From the cell containing the given text, extract its center point as [x, y] coordinate. 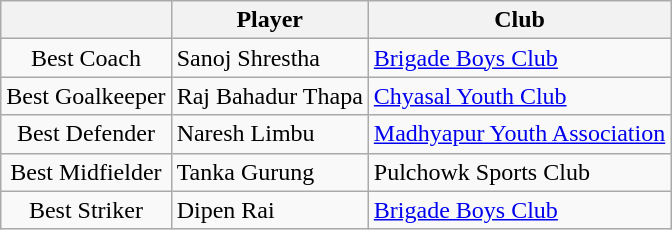
Chyasal Youth Club [519, 96]
Best Defender [86, 134]
Madhyapur Youth Association [519, 134]
Pulchowk Sports Club [519, 172]
Best Midfielder [86, 172]
Best Coach [86, 58]
Dipen Rai [270, 210]
Naresh Limbu [270, 134]
Player [270, 20]
Best Goalkeeper [86, 96]
Sanoj Shrestha [270, 58]
Club [519, 20]
Best Striker [86, 210]
Tanka Gurung [270, 172]
Raj Bahadur Thapa [270, 96]
